Find where the given text appears and provide that cell's center as (x, y) coordinate. 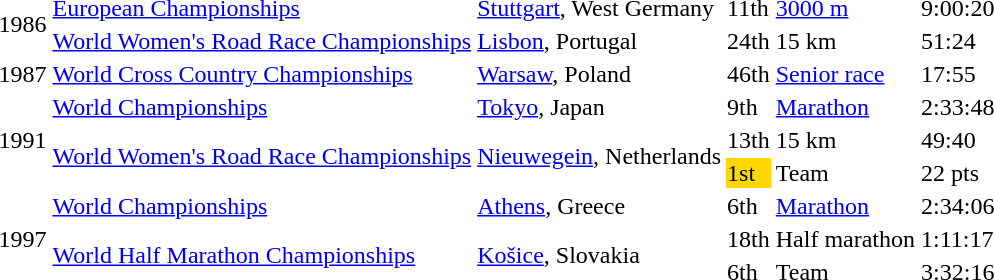
Lisbon, Portugal (600, 41)
Athens, Greece (600, 206)
Warsaw, Poland (600, 74)
9th (749, 107)
Half marathon (845, 239)
World Cross Country Championships (262, 74)
24th (749, 41)
46th (749, 74)
Team (845, 173)
Nieuwegein, Netherlands (600, 156)
13th (749, 140)
1st (749, 173)
18th (749, 239)
6th (749, 206)
Tokyo, Japan (600, 107)
Senior race (845, 74)
